Identify which cell holds the provided text, then report its [X, Y] central coordinate. 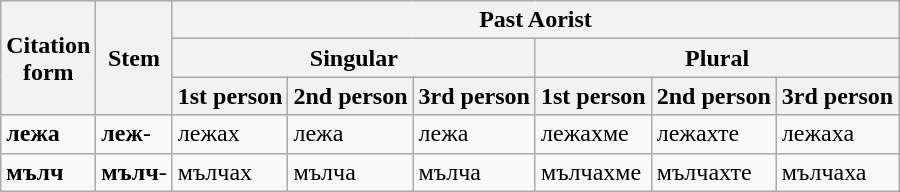
Stem [134, 58]
лежах [230, 134]
мълчах [230, 172]
мълчахте [714, 172]
Past Aorist [536, 20]
мълчаха [837, 172]
лежахме [593, 134]
мълч [48, 172]
мълчахме [593, 172]
Plural [716, 58]
Citationform [48, 58]
лежаха [837, 134]
Singular [354, 58]
мълч- [134, 172]
лежахте [714, 134]
леж- [134, 134]
